Find where the given text appears and provide that cell's center as (X, Y) coordinate. 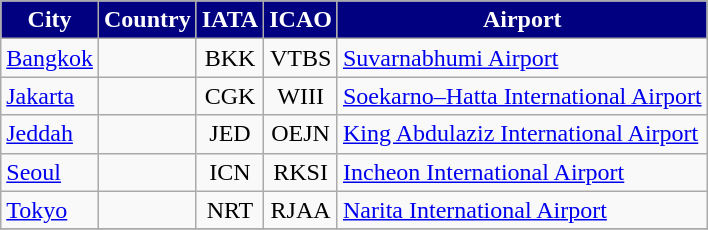
Airport (522, 20)
Country (147, 20)
King Abdulaziz International Airport (522, 134)
Jakarta (50, 96)
VTBS (301, 58)
Narita International Airport (522, 210)
WIII (301, 96)
Bangkok (50, 58)
RKSI (301, 172)
Jeddah (50, 134)
ICAO (301, 20)
Suvarnabhumi Airport (522, 58)
Incheon International Airport (522, 172)
Soekarno–Hatta International Airport (522, 96)
City (50, 20)
CGK (230, 96)
RJAA (301, 210)
NRT (230, 210)
JED (230, 134)
OEJN (301, 134)
ICN (230, 172)
Tokyo (50, 210)
Seoul (50, 172)
IATA (230, 20)
BKK (230, 58)
